Detect which cell encompasses the target text, then output its [X, Y] center coordinate. 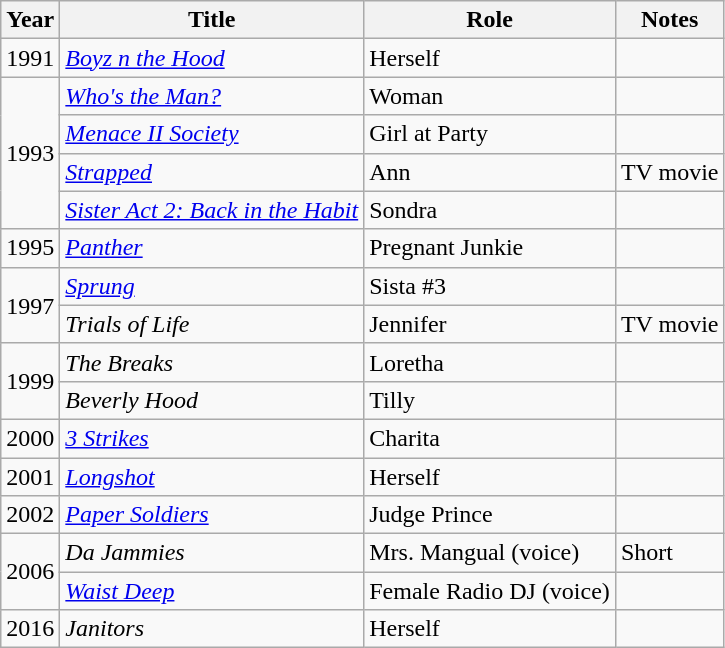
Loretha [490, 362]
2002 [30, 515]
Sprung [212, 286]
Sondra [490, 210]
3 Strikes [212, 438]
Female Radio DJ (voice) [490, 591]
Strapped [212, 172]
Da Jammies [212, 553]
1995 [30, 248]
Who's the Man? [212, 96]
Jennifer [490, 324]
Longshot [212, 477]
Sister Act 2: Back in the Habit [212, 210]
Year [30, 20]
Sista #3 [490, 286]
Janitors [212, 629]
Woman [490, 96]
1999 [30, 381]
Waist Deep [212, 591]
Trials of Life [212, 324]
Panther [212, 248]
Notes [670, 20]
Beverly Hood [212, 400]
Charita [490, 438]
The Breaks [212, 362]
Paper Soldiers [212, 515]
Title [212, 20]
Ann [490, 172]
Girl at Party [490, 134]
Tilly [490, 400]
2000 [30, 438]
Menace II Society [212, 134]
1997 [30, 305]
Short [670, 553]
Boyz n the Hood [212, 58]
Role [490, 20]
2006 [30, 572]
Judge Prince [490, 515]
1991 [30, 58]
Mrs. Mangual (voice) [490, 553]
1993 [30, 153]
2016 [30, 629]
Pregnant Junkie [490, 248]
2001 [30, 477]
